Return (X, Y) of the center of cell containing provided text 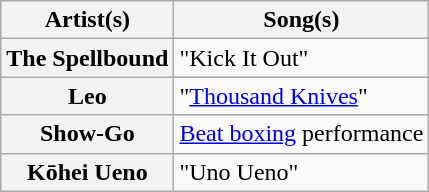
Song(s) (302, 20)
Artist(s) (88, 20)
The Spellbound (88, 58)
Show-Go (88, 134)
Leo (88, 96)
"Kick It Out" (302, 58)
Beat boxing performance (302, 134)
"Thousand Knives" (302, 96)
Kōhei Ueno (88, 172)
"Uno Ueno" (302, 172)
